Find where the given text appears and provide that cell's center as (x, y) coordinate. 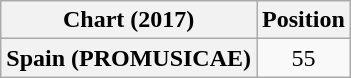
Chart (2017) (129, 20)
Position (304, 20)
Spain (PROMUSICAE) (129, 58)
55 (304, 58)
